Scan for the cell matching the given text and deliver its [x, y] coordinate at center. 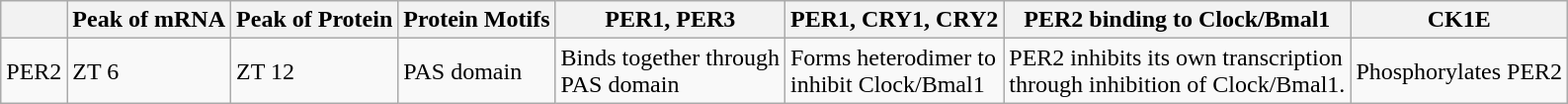
PER2 inhibits its own transcriptionthrough inhibition of Clock/Bmal1. [1178, 71]
Forms heterodimer toinhibit Clock/Bmal1 [893, 71]
CK1E [1459, 20]
PER2 binding to Clock/Bmal1 [1178, 20]
ZT 6 [149, 71]
PER1, PER3 [670, 20]
Protein Motifs [476, 20]
Phosphorylates PER2 [1459, 71]
Peak of mRNA [149, 20]
PAS domain [476, 71]
ZT 12 [314, 71]
Peak of Protein [314, 20]
PER2 [34, 71]
PER1, CRY1, CRY2 [893, 20]
Binds together throughPAS domain [670, 71]
